Scan for the cell matching the given text and deliver its (x, y) coordinate at center. 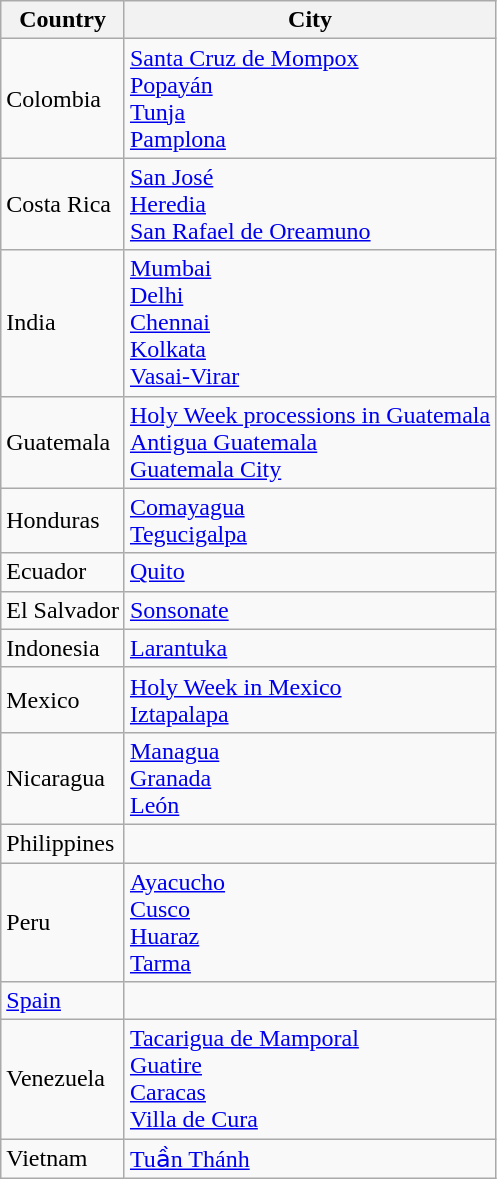
Larantuka (310, 648)
India (63, 323)
Mexico (63, 700)
City (310, 20)
Ayacucho Cusco Huaraz Tarma (310, 922)
Spain (63, 1001)
Philippines (63, 843)
Indonesia (63, 648)
Managua Granada León (310, 778)
Tuần Thánh (310, 1159)
Country (63, 20)
Ecuador (63, 572)
Costa Rica (63, 204)
Mumbai Delhi Chennai Kolkata Vasai-Virar (310, 323)
Santa Cruz de Mompox Popayán Tunja Pamplona (310, 98)
Tacarigua de MamporalGuatire Caracas Villa de Cura (310, 1080)
Holy Week in Mexico Iztapalapa (310, 700)
Quito (310, 572)
San José Heredia San Rafael de Oreamuno (310, 204)
Nicaragua (63, 778)
Vietnam (63, 1159)
Comayagua Tegucigalpa (310, 520)
Guatemala (63, 442)
Holy Week processions in Guatemala Antigua Guatemala Guatemala City (310, 442)
El Salvador (63, 610)
Honduras (63, 520)
Venezuela (63, 1080)
Peru (63, 922)
Sonsonate (310, 610)
Colombia (63, 98)
